Output the [x, y] coordinate of the center of the cell containing the given text.  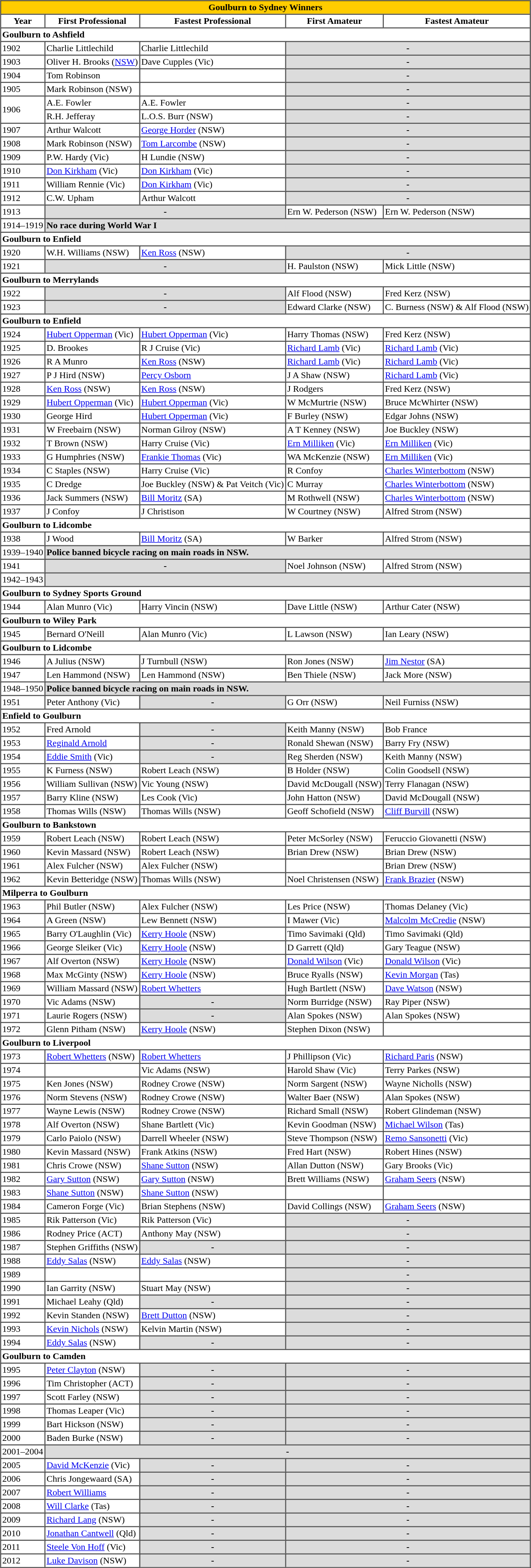
Stephen Griffiths (NSW) [92, 1247]
R A Munro [92, 362]
Ben Thiele (NSW) [335, 675]
1953 [23, 743]
Ray Piper (NSW) [457, 1002]
1995 [23, 1370]
Kevin Nichols (NSW) [92, 1329]
1912 [23, 198]
Gary Teague (NSW) [457, 948]
Richard Lang (NSW) [92, 1520]
1932 [23, 444]
R.H. Jefferay [92, 117]
1989 [23, 1275]
John Hatton (NSW) [335, 798]
1922 [23, 294]
1911 [23, 185]
Max McGinty (NSW) [92, 975]
Scott Farley (NSW) [92, 1397]
2007 [23, 1493]
1957 [23, 798]
1913 [23, 212]
Feruccio Giovanetti (NSW) [457, 839]
1996 [23, 1384]
Reginald Arnold [92, 743]
Harry Vincin (NSW) [213, 607]
Chris Jongewaard (SA) [92, 1479]
Year [23, 21]
David Collings (NSW) [335, 1207]
H. Paulston (NSW) [335, 266]
Terry Flanagan (NSW) [457, 784]
1998 [23, 1411]
Kelvin Martin (NSW) [213, 1329]
D. Brookes [92, 348]
W Freebairn (NSW) [92, 430]
Ronald Shewan (NSW) [335, 743]
1937 [23, 512]
P J Hird (NSW) [92, 375]
Les Cook (Vic) [213, 798]
H Lundie (NSW) [213, 157]
Peter Clayton (NSW) [92, 1370]
Robert Williams [92, 1493]
Bernard O'Neill [92, 634]
F Burley (NSW) [335, 416]
Carlo Paiolo (NSW) [92, 1138]
1935 [23, 484]
Joe Buckley (NSW) [457, 430]
Les Price (NSW) [335, 907]
Michael Leahy (Qld) [92, 1302]
Brett Dutton (NSW) [213, 1316]
Richard Small (NSW) [335, 1111]
Goulburn to Merrylands [266, 280]
P.W. Hardy (Vic) [92, 157]
Joe Buckley (NSW) & Pat Veitch (Vic) [213, 484]
Arthur Cater (NSW) [457, 607]
Barry Kline (NSW) [92, 798]
W Barker [335, 539]
J Wood [92, 539]
1994 [23, 1343]
2005 [23, 1465]
1941 [23, 566]
Glenn Pitham (NSW) [92, 1029]
1951 [23, 702]
W Courtney (NSW) [335, 512]
1955 [23, 771]
Norman Gilroy (NSW) [213, 430]
1942–1943 [23, 580]
2010 [23, 1534]
Edward Clarke (NSW) [335, 307]
1983 [23, 1193]
Barry O'Laughlin (Vic) [92, 934]
L Lawson (NSW) [335, 634]
1904 [23, 76]
George Horder (NSW) [213, 130]
Steve Thompson (NSW) [335, 1138]
J Phillipson (Vic) [335, 1057]
C Staples (NSW) [92, 471]
Chris Crowe (NSW) [92, 1166]
Steele Von Hoff (Vic) [92, 1547]
1972 [23, 1029]
Vic Young (NSW) [213, 784]
1968 [23, 975]
Goulburn to Sydney Winners [266, 8]
Dave Cupples (Vic) [213, 62]
Reg Sherden (NSW) [335, 757]
Robert Whetters (NSW) [92, 1057]
D Garrett (Qld) [335, 948]
1924 [23, 335]
2012 [23, 1561]
J Confoy [92, 512]
Thomas Leaper (Vic) [92, 1411]
William Rennie (Vic) [92, 185]
A Green (NSW) [92, 920]
Fastest Professional [213, 21]
Frank Brazier (NSW) [457, 880]
1907 [23, 130]
C Murray [335, 484]
1926 [23, 362]
1944 [23, 607]
Ken Jones (NSW) [92, 1084]
Wayne Nicholls (NSW) [457, 1084]
1966 [23, 948]
1981 [23, 1166]
1963 [23, 907]
Milperra to Goulburn [266, 893]
Tom Robinson [92, 76]
Laurie Rogers (NSW) [92, 1016]
2009 [23, 1520]
Bruce McWhirter (NSW) [457, 403]
1925 [23, 348]
1984 [23, 1207]
G Orr (NSW) [335, 702]
W McMurtrie (NSW) [335, 403]
T Brown (NSW) [92, 444]
Ian Garrity (NSW) [92, 1288]
1952 [23, 730]
1931 [23, 430]
Frank Atkins (NSW) [213, 1152]
1985 [23, 1220]
Lew Bennett (NSW) [213, 920]
1987 [23, 1247]
Goulburn to Camden [266, 1356]
George Hird [92, 416]
Stephen Dixon (NSW) [335, 1029]
1973 [23, 1057]
1967 [23, 961]
Noel Christensen (NSW) [335, 880]
Jonathan Cantwell (Qld) [92, 1534]
1930 [23, 416]
Dave Watson (NSW) [457, 989]
R J Cruise (Vic) [213, 348]
1982 [23, 1179]
First Professional [92, 21]
1939–1940 [23, 553]
Colin Goodsell (NSW) [457, 771]
Goulburn to Sydney Sports Ground [266, 593]
1948–1950 [23, 689]
Enfield to Goulburn [266, 716]
Kevin Standen (NSW) [92, 1316]
1928 [23, 389]
G Humphries (NSW) [92, 457]
1975 [23, 1084]
Remo Sansonetti (Vic) [457, 1138]
1990 [23, 1288]
Malcolm McCredie (NSW) [457, 920]
1978 [23, 1125]
Brett Williams (NSW) [335, 1179]
Kevin Betteridge (NSW) [92, 880]
Robert Glindeman (NSW) [457, 1111]
Alf Flood (NSW) [335, 294]
Noel Johnson (NSW) [335, 566]
1903 [23, 62]
Fastest Amateur [457, 21]
Goulburn to Wiley Park [266, 621]
Bob France [457, 730]
Neil Furniss (NSW) [457, 702]
Jack Summers (NSW) [92, 498]
Rodney Price (ACT) [92, 1234]
Baden Burke (NSW) [92, 1438]
Fred Hart (NSW) [335, 1152]
1964 [23, 920]
1936 [23, 498]
William Massard (NSW) [92, 989]
1960 [23, 852]
1920 [23, 253]
Barry Fry (NSW) [457, 743]
Norm Burridge (NSW) [335, 1002]
Anthony May (NSW) [213, 1234]
1933 [23, 457]
1959 [23, 839]
1914–1919 [23, 226]
1988 [23, 1261]
Gary Brooks (Vic) [457, 1166]
Shane Bartlett (Vic) [213, 1125]
Kevin Morgan (Tas) [457, 975]
1980 [23, 1152]
Bart Hickson (NSW) [92, 1425]
Geoff Schofield (NSW) [335, 811]
1938 [23, 539]
Fred Arnold [92, 730]
Stuart May (NSW) [213, 1288]
Richard Paris (NSW) [457, 1057]
A Julius (NSW) [92, 662]
Cliff Burvill (NSW) [457, 811]
1976 [23, 1098]
W.H. Williams (NSW) [92, 253]
M Rothwell (NSW) [335, 498]
1945 [23, 634]
Terry Parkes (NSW) [457, 1070]
1934 [23, 471]
Will Clarke (Tas) [92, 1506]
1979 [23, 1138]
1999 [23, 1425]
Percy Osborn [213, 375]
Eddie Smith (Vic) [92, 757]
C. Burness (NSW) & Alf Flood (NSW) [457, 307]
1961 [23, 866]
2008 [23, 1506]
Goulburn to Liverpool [266, 1043]
1921 [23, 266]
C.W. Upham [92, 198]
Peter Anthony (Vic) [92, 702]
A T Kenney (NSW) [335, 430]
Ian Leary (NSW) [457, 634]
1909 [23, 157]
Brian Stephens (NSW) [213, 1207]
1927 [23, 375]
1908 [23, 144]
J Turnbull (NSW) [213, 662]
J A Shaw (NSW) [335, 375]
Goulburn to Bankstown [266, 825]
First Amateur [335, 21]
Thomas Delaney (Vic) [457, 907]
Jim Nestor (SA) [457, 662]
1993 [23, 1329]
1905 [23, 89]
1992 [23, 1316]
B Holder (NSW) [335, 771]
2006 [23, 1479]
L.O.S. Burr (NSW) [213, 117]
Norm Stevens (NSW) [92, 1098]
1910 [23, 171]
J Christison [213, 512]
WA McKenzie (NSW) [335, 457]
1962 [23, 880]
Harold Shaw (Vic) [335, 1070]
Walter Baer (NSW) [335, 1098]
No race during World War I [288, 226]
Tim Christopher (ACT) [92, 1384]
Norm Sargent (NSW) [335, 1084]
2011 [23, 1547]
1974 [23, 1070]
1954 [23, 757]
George Sleiker (Vic) [92, 948]
Harry Thomas (NSW) [335, 335]
C Dredge [92, 484]
1958 [23, 811]
Ron Jones (NSW) [335, 662]
K Furness (NSW) [92, 771]
1970 [23, 1002]
Phil Butler (NSW) [92, 907]
Peter McSorley (NSW) [335, 839]
Wayne Lewis (NSW) [92, 1111]
1986 [23, 1234]
1971 [23, 1016]
1929 [23, 403]
1902 [23, 48]
1991 [23, 1302]
Allan Dutton (NSW) [335, 1166]
Kevin Goodman (NSW) [335, 1125]
Darrell Wheeler (NSW) [213, 1138]
David McKenzie (Vic) [92, 1465]
R Confoy [335, 471]
1946 [23, 662]
2000 [23, 1438]
2001–2004 [23, 1452]
1965 [23, 934]
1997 [23, 1397]
1977 [23, 1111]
J Rodgers [335, 389]
1969 [23, 989]
1923 [23, 307]
Goulburn to Ashfield [266, 35]
Dave Little (NSW) [335, 607]
1906 [23, 110]
Robert Hines (NSW) [457, 1152]
Frankie Thomas (Vic) [213, 457]
Cameron Forge (Vic) [92, 1207]
Mick Little (NSW) [457, 266]
Bruce Ryalls (NSW) [335, 975]
Luke Davison (NSW) [92, 1561]
1956 [23, 784]
Hugh Bartlett (NSW) [335, 989]
William Sullivan (NSW) [92, 784]
Tom Larcombe (NSW) [213, 144]
Edgar Johns (NSW) [457, 416]
Oliver H. Brooks (NSW) [92, 62]
Jack More (NSW) [457, 675]
Michael Wilson (Tas) [457, 1125]
1947 [23, 675]
I Mawer (Vic) [335, 920]
